Determine the [X, Y] coordinate at the center of the cell enclosing the given text.  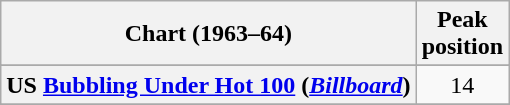
14 [462, 85]
US Bubbling Under Hot 100 (Billboard) [208, 85]
Chart (1963–64) [208, 34]
Peak position [462, 34]
